Detect which cell encompasses the target text, then output its (x, y) center coordinate. 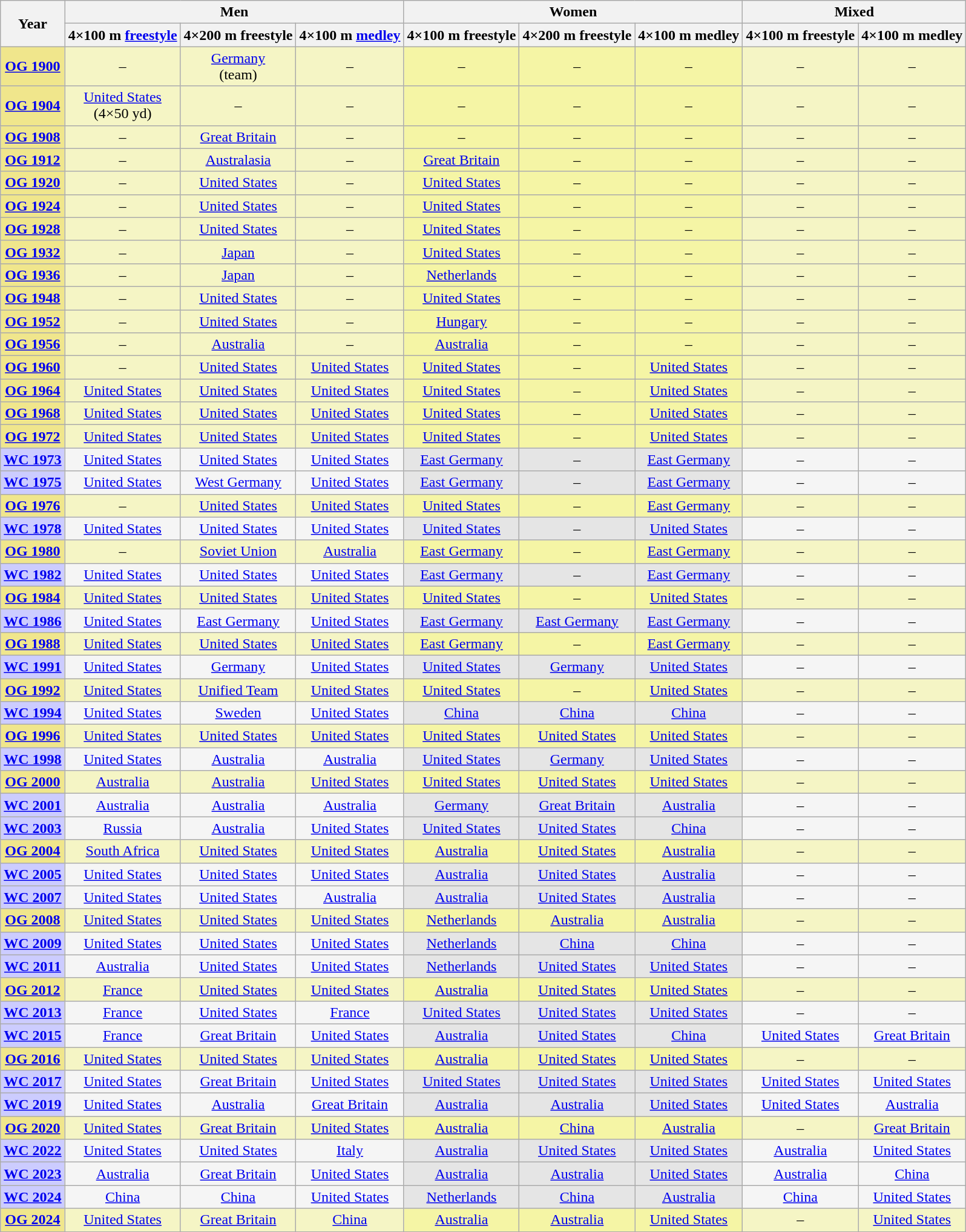
OG 1964 (33, 390)
WC 2001 (33, 805)
WC 2003 (33, 828)
OG 2020 (33, 1128)
OG 1960 (33, 367)
Australasia (238, 160)
OG 1952 (33, 321)
WC 2024 (33, 1197)
WC 1975 (33, 483)
Mixed (855, 12)
WC 2013 (33, 1012)
WC 2019 (33, 1105)
OG 1920 (33, 183)
United States(4×50 yd) (122, 105)
WC 2005 (33, 874)
WC 1994 (33, 713)
Germany(team) (238, 67)
WC 1978 (33, 529)
Men (234, 12)
WC 2023 (33, 1174)
WC 2011 (33, 966)
OG 2000 (33, 782)
WC 2015 (33, 1035)
OG 2016 (33, 1059)
Soviet Union (238, 552)
WC 1973 (33, 460)
OG 2004 (33, 851)
WC 1991 (33, 667)
OG 2024 (33, 1220)
OG 1912 (33, 160)
OG 1928 (33, 229)
Italy (350, 1151)
OG 1976 (33, 506)
OG 1980 (33, 552)
Year (33, 24)
Unified Team (238, 690)
WC 2007 (33, 897)
OG 1948 (33, 298)
Hungary (461, 321)
OG 1936 (33, 275)
OG 1904 (33, 105)
OG 1900 (33, 67)
Russia (122, 828)
Women (573, 12)
OG 1956 (33, 344)
Sweden (238, 713)
South Africa (122, 851)
OG 1984 (33, 598)
OG 1968 (33, 413)
WC 1998 (33, 759)
WC 2022 (33, 1151)
OG 1996 (33, 736)
OG 1932 (33, 252)
WC 2017 (33, 1082)
OG 2012 (33, 989)
OG 1908 (33, 137)
OG 2008 (33, 920)
OG 1992 (33, 690)
West Germany (238, 483)
WC 1982 (33, 575)
WC 2009 (33, 943)
OG 1988 (33, 644)
WC 1986 (33, 621)
OG 1924 (33, 206)
OG 1972 (33, 436)
